For the text-containing cell, return its midpoint in (x, y) coordinate format. 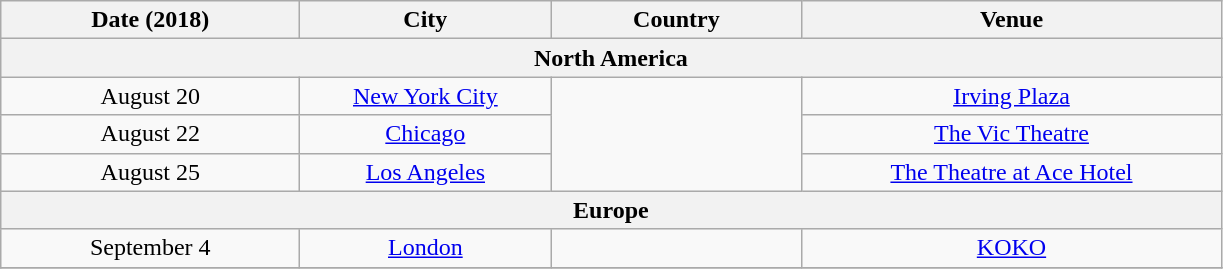
Country (676, 20)
Los Angeles (426, 172)
Europe (611, 210)
September 4 (150, 248)
Irving Plaza (1012, 96)
Date (2018) (150, 20)
August 22 (150, 134)
The Vic Theatre (1012, 134)
The Theatre at Ace Hotel (1012, 172)
New York City (426, 96)
London (426, 248)
August 20 (150, 96)
August 25 (150, 172)
Chicago (426, 134)
KOKO (1012, 248)
City (426, 20)
North America (611, 58)
Venue (1012, 20)
